Scan for the cell matching the given text and deliver its [X, Y] coordinate at center. 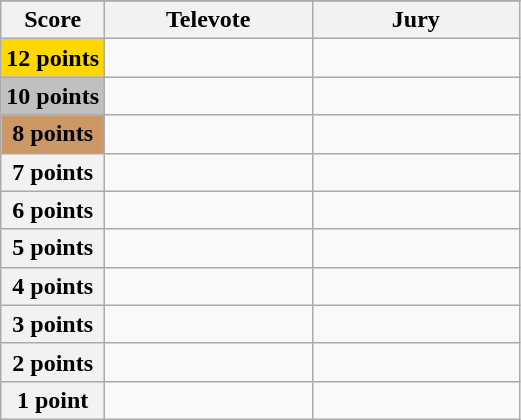
2 points [53, 362]
12 points [53, 58]
Televote [209, 20]
8 points [53, 134]
7 points [53, 172]
1 point [53, 400]
10 points [53, 96]
5 points [53, 248]
3 points [53, 324]
Score [53, 20]
4 points [53, 286]
Jury [416, 20]
6 points [53, 210]
